Determine the (X, Y) coordinate at the center of the cell enclosing the given text.  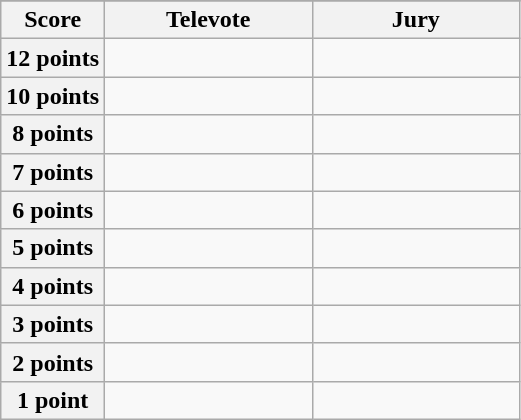
Televote (209, 20)
2 points (53, 362)
Score (53, 20)
8 points (53, 134)
4 points (53, 286)
Jury (416, 20)
3 points (53, 324)
1 point (53, 400)
7 points (53, 172)
10 points (53, 96)
6 points (53, 210)
5 points (53, 248)
12 points (53, 58)
